Capture the cell that displays the provided text and extract its [X, Y] central coordinate. 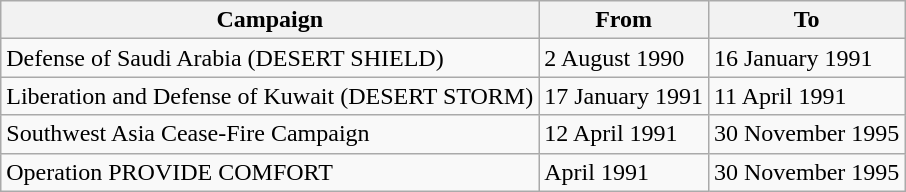
To [806, 20]
Southwest Asia Cease-Fire Campaign [270, 134]
Campaign [270, 20]
April 1991 [624, 172]
12 April 1991 [624, 134]
Operation PROVIDE COMFORT [270, 172]
Liberation and Defense of Kuwait (DESERT STORM) [270, 96]
2 August 1990 [624, 58]
16 January 1991 [806, 58]
From [624, 20]
17 January 1991 [624, 96]
11 April 1991 [806, 96]
Defense of Saudi Arabia (DESERT SHIELD) [270, 58]
